Find where the given text appears and provide that cell's center as [x, y] coordinate. 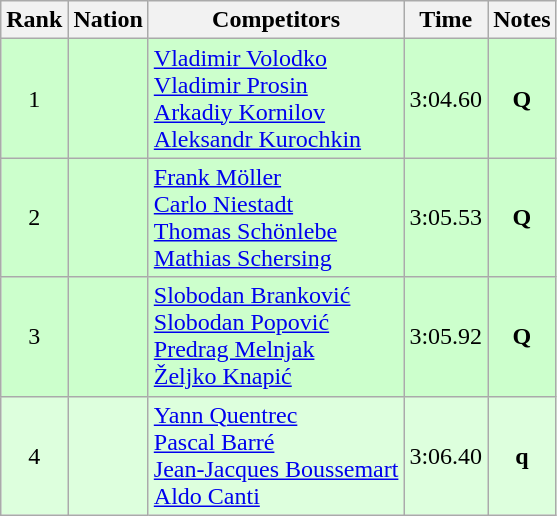
Competitors [276, 20]
q [522, 456]
Vladimir VolodkoVladimir ProsinArkadiy KornilovAleksandr Kurochkin [276, 98]
1 [34, 98]
4 [34, 456]
3 [34, 336]
3:05.53 [446, 218]
3:05.92 [446, 336]
3:06.40 [446, 456]
Frank MöllerCarlo NiestadtThomas SchönlebeMathias Schersing [276, 218]
Yann QuentrecPascal BarréJean-Jacques BoussemartAldo Canti [276, 456]
Notes [522, 20]
3:04.60 [446, 98]
Slobodan BrankovićSlobodan PopovićPredrag MelnjakŽeljko Knapić [276, 336]
Nation [108, 20]
Rank [34, 20]
2 [34, 218]
Time [446, 20]
